Provide the [x, y] coordinate of the cell's center where the given text is located.  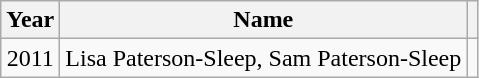
Name [264, 20]
Lisa Paterson-Sleep, Sam Paterson-Sleep [264, 58]
2011 [30, 58]
Year [30, 20]
